For the text-containing cell, return its midpoint in [x, y] coordinate format. 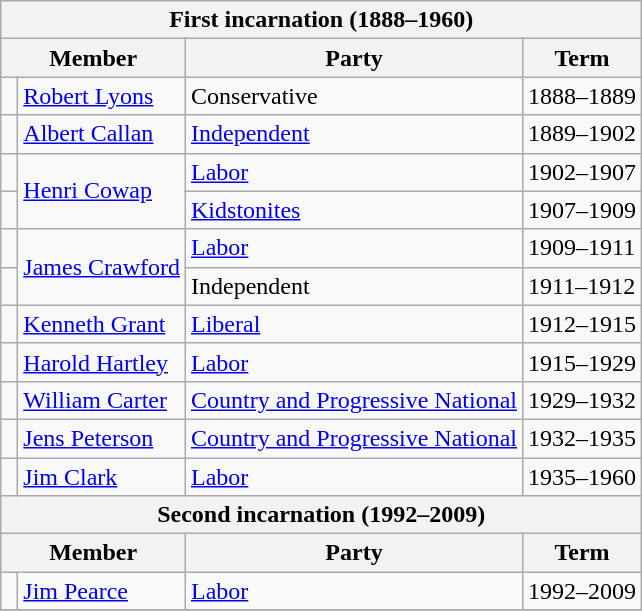
Harold Hartley [102, 362]
Second incarnation (1992–2009) [322, 515]
Albert Callan [102, 134]
Liberal [354, 324]
1912–1915 [582, 324]
1992–2009 [582, 591]
1915–1929 [582, 362]
Jim Clark [102, 477]
Henri Cowap [102, 191]
1888–1889 [582, 96]
1929–1932 [582, 400]
1909–1911 [582, 248]
1932–1935 [582, 438]
Kenneth Grant [102, 324]
Jim Pearce [102, 591]
1911–1912 [582, 286]
William Carter [102, 400]
1889–1902 [582, 134]
Kidstonites [354, 210]
Jens Peterson [102, 438]
1907–1909 [582, 210]
First incarnation (1888–1960) [322, 20]
James Crawford [102, 267]
1902–1907 [582, 172]
Conservative [354, 96]
1935–1960 [582, 477]
Robert Lyons [102, 96]
